Return the [X, Y] coordinate for the center point of the cell that contains the specified text.  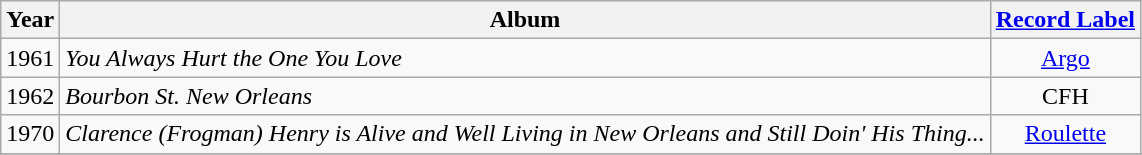
1961 [30, 58]
Clarence (Frogman) Henry is Alive and Well Living in New Orleans and Still Doin' His Thing... [525, 134]
CFH [1065, 96]
Record Label [1065, 20]
Album [525, 20]
You Always Hurt the One You Love [525, 58]
Bourbon St. New Orleans [525, 96]
Argo [1065, 58]
Roulette [1065, 134]
Year [30, 20]
1962 [30, 96]
1970 [30, 134]
